Identify which cell holds the provided text, then report its [x, y] central coordinate. 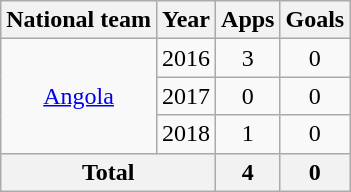
National team [79, 20]
Angola [79, 96]
Total [108, 172]
2018 [186, 134]
Year [186, 20]
1 [248, 134]
Apps [248, 20]
4 [248, 172]
Goals [315, 20]
2016 [186, 58]
3 [248, 58]
2017 [186, 96]
